Identify which cell holds the provided text, then report its (X, Y) central coordinate. 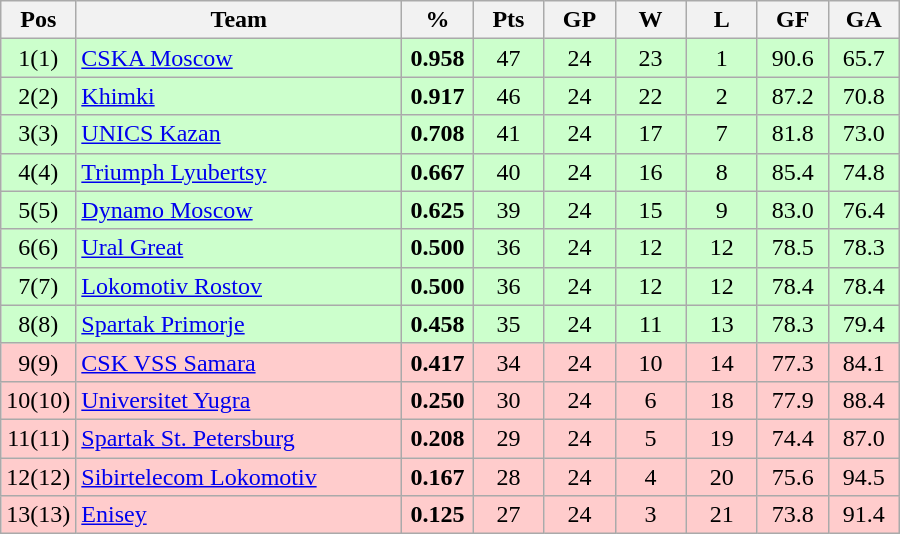
94.5 (864, 477)
10 (650, 362)
85.4 (792, 172)
9(9) (38, 362)
0.958 (438, 58)
Pos (38, 20)
Spartak Primorje (239, 324)
7 (722, 134)
L (722, 20)
Dynamo Moscow (239, 210)
39 (508, 210)
GF (792, 20)
Universitet Yugra (239, 400)
78.5 (792, 248)
34 (508, 362)
0.625 (438, 210)
11(11) (38, 438)
6 (650, 400)
88.4 (864, 400)
4(4) (38, 172)
10(10) (38, 400)
8(8) (38, 324)
17 (650, 134)
90.6 (792, 58)
76.4 (864, 210)
2(2) (38, 96)
Triumph Lyubertsy (239, 172)
16 (650, 172)
30 (508, 400)
GA (864, 20)
41 (508, 134)
75.6 (792, 477)
21 (722, 515)
87.2 (792, 96)
29 (508, 438)
74.4 (792, 438)
0.458 (438, 324)
11 (650, 324)
1 (722, 58)
19 (722, 438)
28 (508, 477)
0.917 (438, 96)
Ural Great (239, 248)
0.667 (438, 172)
Spartak St. Petersburg (239, 438)
Enisey (239, 515)
Sibirtelecom Lokomotiv (239, 477)
74.8 (864, 172)
0.417 (438, 362)
0.125 (438, 515)
% (438, 20)
8 (722, 172)
91.4 (864, 515)
46 (508, 96)
1(1) (38, 58)
4 (650, 477)
13 (722, 324)
73.0 (864, 134)
18 (722, 400)
14 (722, 362)
23 (650, 58)
7(7) (38, 286)
13(13) (38, 515)
35 (508, 324)
GP (580, 20)
9 (722, 210)
27 (508, 515)
22 (650, 96)
40 (508, 172)
5 (650, 438)
0.708 (438, 134)
47 (508, 58)
65.7 (864, 58)
79.4 (864, 324)
12(12) (38, 477)
87.0 (864, 438)
77.9 (792, 400)
Team (239, 20)
CSK VSS Samara (239, 362)
77.3 (792, 362)
CSKA Moscow (239, 58)
83.0 (792, 210)
70.8 (864, 96)
0.208 (438, 438)
84.1 (864, 362)
Pts (508, 20)
2 (722, 96)
0.250 (438, 400)
73.8 (792, 515)
20 (722, 477)
3 (650, 515)
81.8 (792, 134)
3(3) (38, 134)
5(5) (38, 210)
Lokomotiv Rostov (239, 286)
UNICS Kazan (239, 134)
6(6) (38, 248)
W (650, 20)
Khimki (239, 96)
15 (650, 210)
0.167 (438, 477)
